Provide the (x, y) coordinate of the cell's center where the given text is located.  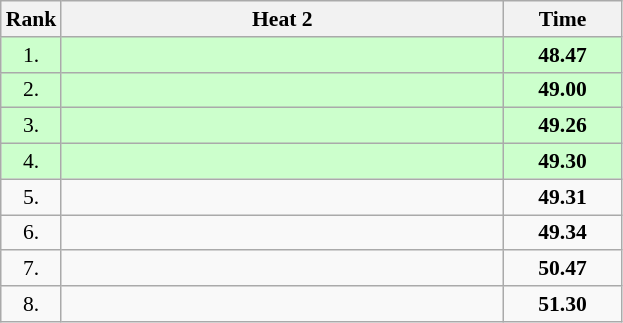
8. (32, 304)
5. (32, 197)
Rank (32, 19)
Heat 2 (282, 19)
49.26 (562, 126)
6. (32, 233)
50.47 (562, 269)
49.00 (562, 90)
49.30 (562, 162)
7. (32, 269)
49.31 (562, 197)
2. (32, 90)
4. (32, 162)
Time (562, 19)
1. (32, 55)
51.30 (562, 304)
3. (32, 126)
48.47 (562, 55)
49.34 (562, 233)
